Pinpoint the cell where the given text exists, returning its [x, y] midpoint coordinate. 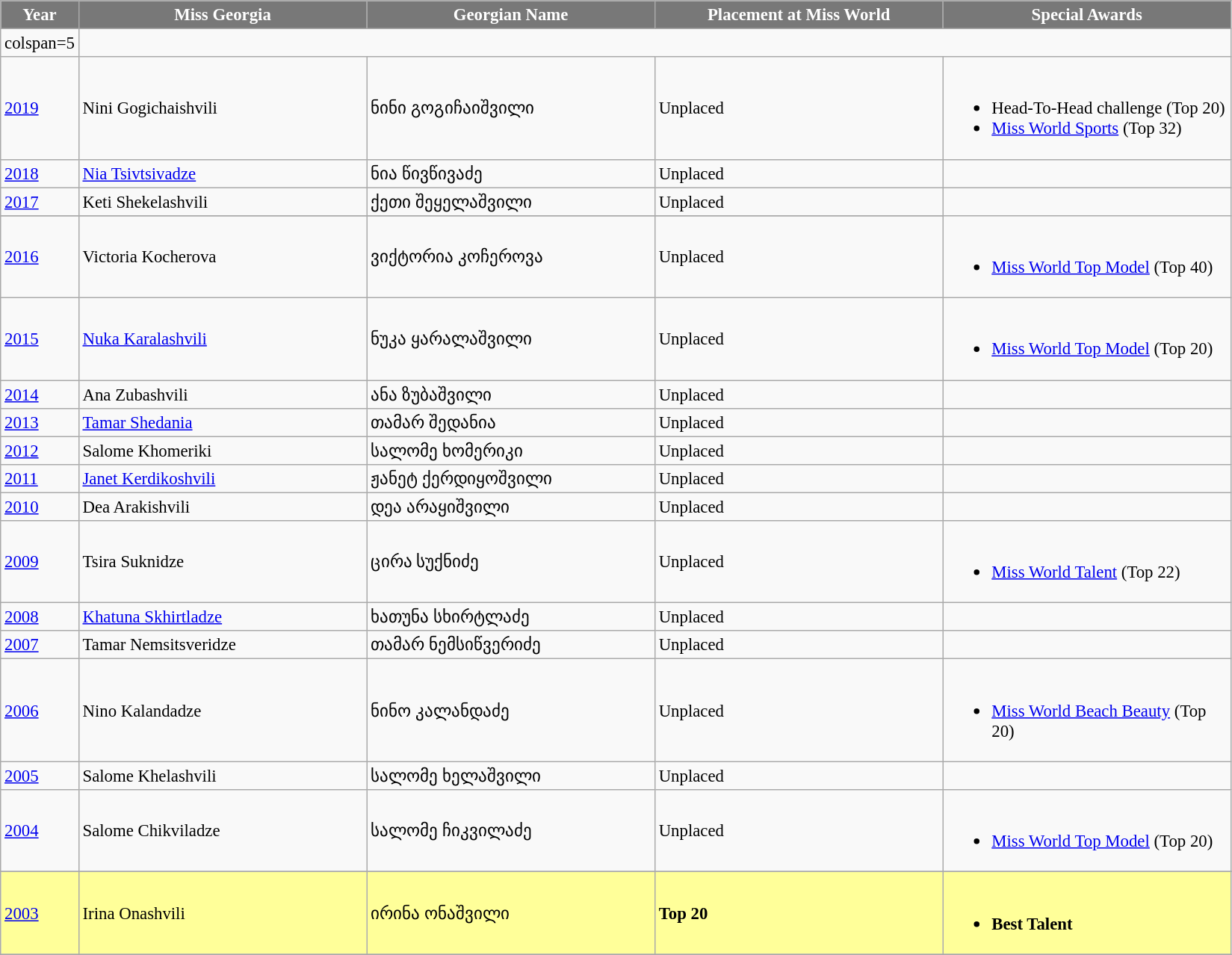
Top 20 [799, 913]
Salome Khelashvili [223, 776]
Ana Zubashvili [223, 395]
2011 [40, 479]
Salome Chikviladze [223, 831]
Nini Gogichaishvili [223, 108]
ჟანეტ ქერდიყოშვილი [511, 479]
ვიქტორია კოჩეროვა [511, 256]
ნინი გოგიჩაიშვილი [511, 108]
Nia Tsivtsivadze [223, 173]
Nuka Karalashvili [223, 339]
ნუკა ყარალაშვილი [511, 339]
ანა ზუბაშვილი [511, 395]
Janet Kerdikoshvili [223, 479]
2016 [40, 256]
2003 [40, 913]
2013 [40, 422]
Miss Georgia [223, 15]
Tsira Suknidze [223, 562]
თამარ ნემსიწვერიძე [511, 645]
Miss World Top Model (Top 40) [1087, 256]
Best Talent [1087, 913]
ნია წივწივაძე [511, 173]
ხათუნა სხირტლაძე [511, 617]
2017 [40, 202]
2012 [40, 451]
2010 [40, 507]
Victoria Kocherova [223, 256]
Nino Kalandadze [223, 710]
Head-To-Head challenge (Top 20)Miss World Sports (Top 32) [1087, 108]
Georgian Name [511, 15]
ქეთი შეყელაშვილი [511, 202]
Year [40, 15]
2006 [40, 710]
Khatuna Skhirtladze [223, 617]
Salome Khomeriki [223, 451]
თამარ შედანია [511, 422]
Irina Onashvili [223, 913]
2014 [40, 395]
Miss World Beach Beauty (Top 20) [1087, 710]
სალომე ხომერიკი [511, 451]
Special Awards [1087, 15]
2007 [40, 645]
Miss World Talent (Top 22) [1087, 562]
Placement at Miss World [799, 15]
ნინო კალანდაძე [511, 710]
Dea Arakishvili [223, 507]
2019 [40, 108]
2009 [40, 562]
colspan=5 [40, 43]
ცირა სუქნიძე [511, 562]
2004 [40, 831]
2005 [40, 776]
სალომე ხელაშვილი [511, 776]
2015 [40, 339]
სალომე ჩიკვილაძე [511, 831]
Keti Shekelashvili [223, 202]
2008 [40, 617]
2018 [40, 173]
Tamar Nemsitsveridze [223, 645]
Tamar Shedania [223, 422]
ირინა ონაშვილი [511, 913]
დეა არაყიშვილი [511, 507]
